Scan for the cell matching the given text and deliver its (x, y) coordinate at center. 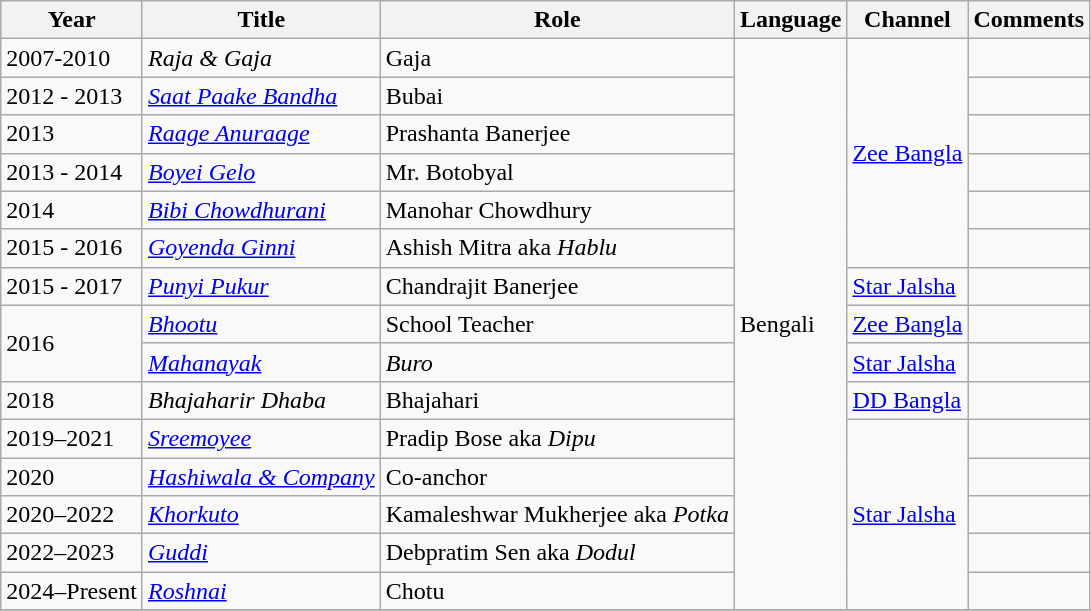
Bhajahari (557, 400)
Hashiwala & Company (261, 477)
Sreemoyee (261, 438)
2015 - 2017 (72, 286)
Comments (1029, 20)
2007-2010 (72, 58)
Title (261, 20)
2014 (72, 210)
2016 (72, 343)
2013 - 2014 (72, 172)
Saat Paake Bandha (261, 96)
2012 - 2013 (72, 96)
Chotu (557, 591)
Bengali (790, 324)
School Teacher (557, 324)
Role (557, 20)
Channel (908, 20)
Kamaleshwar Mukherjee aka Potka (557, 515)
Bibi Chowdhurani (261, 210)
Khorkuto (261, 515)
2013 (72, 134)
Raage Anuraage (261, 134)
Punyi Pukur (261, 286)
2015 - 2016 (72, 248)
Ashish Mitra aka Hablu (557, 248)
Roshnai (261, 591)
Mr. Botobyal (557, 172)
2019–2021 (72, 438)
DD Bangla (908, 400)
Co-anchor (557, 477)
Language (790, 20)
Raja & Gaja (261, 58)
Bhootu (261, 324)
Buro (557, 362)
Debpratim Sen aka Dodul (557, 553)
Chandrajit Banerjee (557, 286)
Manohar Chowdhury (557, 210)
2020 (72, 477)
Mahanayak (261, 362)
Bubai (557, 96)
Prashanta Banerjee (557, 134)
Gaja (557, 58)
Guddi (261, 553)
Goyenda Ginni (261, 248)
Boyei Gelo (261, 172)
2020–2022 (72, 515)
2024–Present (72, 591)
Pradip Bose aka Dipu (557, 438)
2018 (72, 400)
2022–2023 (72, 553)
Year (72, 20)
Bhajaharir Dhaba (261, 400)
